Identify which cell holds the provided text, then report its (X, Y) central coordinate. 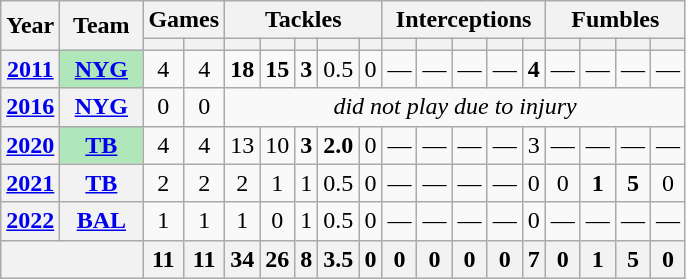
8 (306, 259)
Tackles (304, 20)
2022 (30, 221)
2020 (30, 145)
BAL (102, 221)
Year (30, 26)
34 (242, 259)
Interceptions (464, 20)
3.5 (338, 259)
15 (278, 69)
Fumbles (615, 20)
Games (184, 20)
13 (242, 145)
2016 (30, 107)
26 (278, 259)
18 (242, 69)
2.0 (338, 145)
Team (102, 26)
10 (278, 145)
2011 (30, 69)
7 (534, 259)
did not play due to injury (456, 107)
2021 (30, 183)
